Return (X, Y) of the center of cell containing provided text 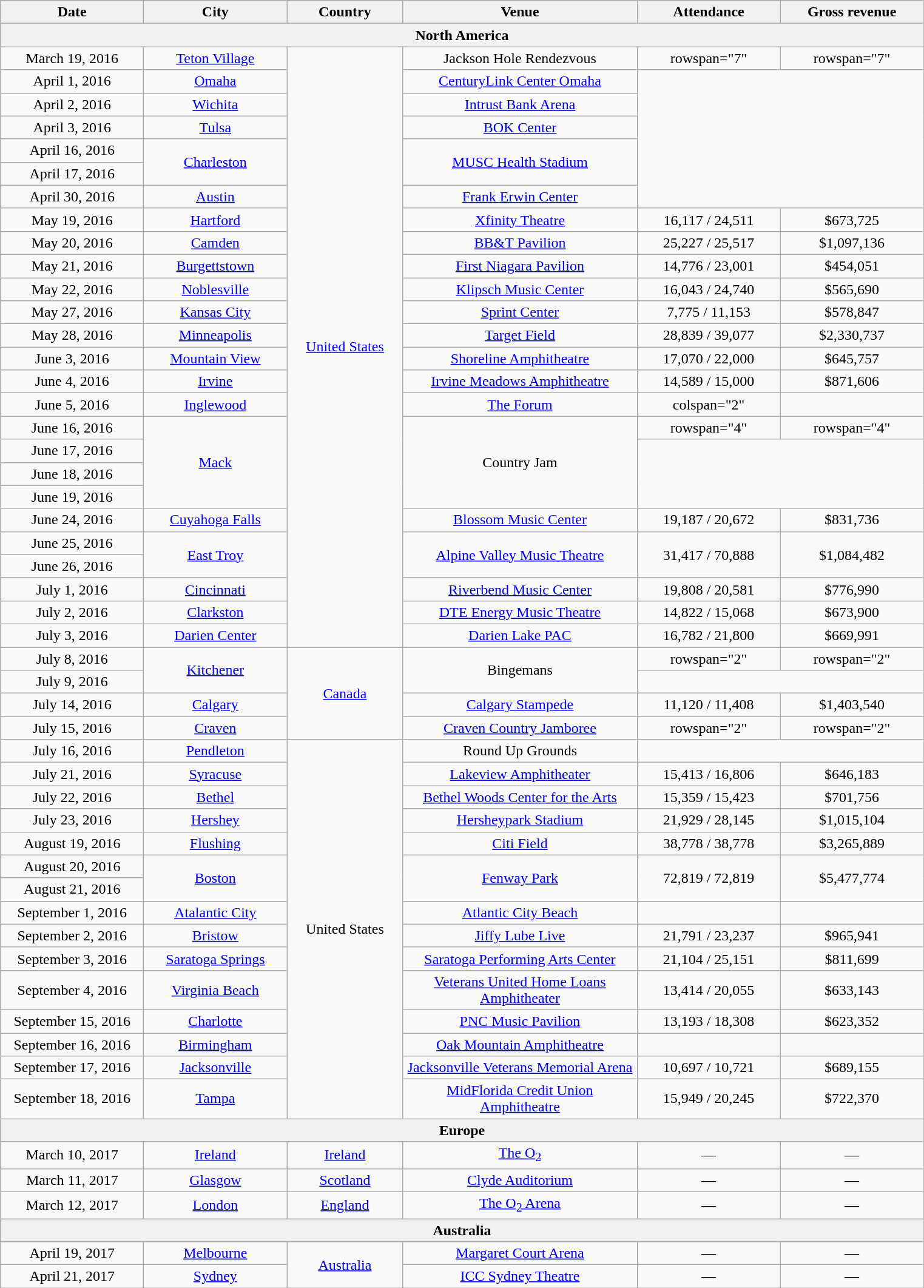
Darien Lake PAC (520, 635)
$673,900 (852, 612)
$645,757 (852, 359)
April 21, 2017 (72, 1276)
Burgettstown (215, 266)
Sydney (215, 1276)
Blossom Music Center (520, 520)
72,819 / 72,819 (709, 878)
Teton Village (215, 58)
14,776 / 23,001 (709, 266)
Mountain View (215, 359)
April 30, 2016 (72, 197)
June 18, 2016 (72, 474)
ICC Sydney Theatre (520, 1276)
Oak Mountain Amphitheatre (520, 1044)
Jacksonville Veterans Memorial Arena (520, 1068)
14,822 / 15,068 (709, 612)
$623,352 (852, 1021)
$2,330,737 (852, 335)
Margaret Court Arena (520, 1253)
July 3, 2016 (72, 635)
July 9, 2016 (72, 682)
$1,097,136 (852, 243)
CenturyLink Center Omaha (520, 81)
Virginia Beach (215, 990)
Tulsa (215, 127)
Riverbend Music Center (520, 589)
$965,941 (852, 936)
The O2 Arena (520, 1205)
Clyde Auditorium (520, 1180)
Irvine Meadows Amphitheatre (520, 382)
$811,699 (852, 959)
July 21, 2016 (72, 774)
Fenway Park (520, 878)
Mack (215, 462)
Alpine Valley Music Theatre (520, 555)
June 17, 2016 (72, 451)
June 25, 2016 (72, 543)
Flushing (215, 843)
$3,265,889 (852, 843)
Camden (215, 243)
MUSC Health Stadium (520, 162)
August 19, 2016 (72, 843)
19,808 / 20,581 (709, 589)
Canada (345, 693)
Jackson Hole Rendezvous (520, 58)
$669,991 (852, 635)
Calgary (215, 705)
$5,477,774 (852, 878)
$776,990 (852, 589)
April 19, 2017 (72, 1253)
The Forum (520, 405)
September 3, 2016 (72, 959)
Melbourne (215, 1253)
July 23, 2016 (72, 820)
April 17, 2016 (72, 174)
Syracuse (215, 774)
$701,756 (852, 797)
Inglewood (215, 405)
$633,143 (852, 990)
Gross revenue (852, 12)
September 2, 2016 (72, 936)
Scotland (345, 1180)
Charleston (215, 162)
May 28, 2016 (72, 335)
March 12, 2017 (72, 1205)
$673,725 (852, 220)
Frank Erwin Center (520, 197)
11,120 / 11,408 (709, 705)
June 16, 2016 (72, 428)
Europe (462, 1130)
March 10, 2017 (72, 1155)
June 5, 2016 (72, 405)
Glasgow (215, 1180)
May 27, 2016 (72, 312)
$1,084,482 (852, 555)
July 16, 2016 (72, 751)
September 16, 2016 (72, 1044)
16,117 / 24,511 (709, 220)
June 3, 2016 (72, 359)
June 19, 2016 (72, 497)
May 21, 2016 (72, 266)
May 19, 2016 (72, 220)
Jiffy Lube Live (520, 936)
Hershey (215, 820)
May 20, 2016 (72, 243)
First Niagara Pavilion (520, 266)
$831,736 (852, 520)
$578,847 (852, 312)
16,043 / 24,740 (709, 289)
September 18, 2016 (72, 1099)
Charlotte (215, 1021)
DTE Energy Music Theatre (520, 612)
Hersheypark Stadium (520, 820)
The O2 (520, 1155)
15,359 / 15,423 (709, 797)
BB&T Pavilion (520, 243)
Boston (215, 878)
Minneapolis (215, 335)
14,589 / 15,000 (709, 382)
$1,015,104 (852, 820)
colspan="2" (709, 405)
7,775 / 11,153 (709, 312)
17,070 / 22,000 (709, 359)
Omaha (215, 81)
Bristow (215, 936)
Noblesville (215, 289)
$565,690 (852, 289)
June 4, 2016 (72, 382)
August 21, 2016 (72, 889)
25,227 / 25,517 (709, 243)
Date (72, 12)
21,791 / 23,237 (709, 936)
June 26, 2016 (72, 566)
Atlantic City Beach (520, 912)
September 15, 2016 (72, 1021)
10,697 / 10,721 (709, 1068)
London (215, 1205)
Round Up Grounds (520, 751)
Birmingham (215, 1044)
North America (462, 35)
Wichita (215, 104)
38,778 / 38,778 (709, 843)
$689,155 (852, 1068)
Venue (520, 12)
Shoreline Amphitheatre (520, 359)
28,839 / 39,077 (709, 335)
13,193 / 18,308 (709, 1021)
$722,370 (852, 1099)
$1,403,540 (852, 705)
Austin (215, 197)
13,414 / 20,055 (709, 990)
Cuyahoga Falls (215, 520)
April 2, 2016 (72, 104)
$454,051 (852, 266)
$646,183 (852, 774)
Veterans United Home Loans Amphitheater (520, 990)
April 16, 2016 (72, 150)
15,413 / 16,806 (709, 774)
East Troy (215, 555)
31,417 / 70,888 (709, 555)
Bethel Woods Center for the Arts (520, 797)
Saratoga Performing Arts Center (520, 959)
July 8, 2016 (72, 658)
July 14, 2016 (72, 705)
21,929 / 28,145 (709, 820)
Sprint Center (520, 312)
Jacksonville (215, 1068)
Saratoga Springs (215, 959)
Pendleton (215, 751)
May 22, 2016 (72, 289)
21,104 / 25,151 (709, 959)
Craven Country Jamboree (520, 728)
Atalantic City (215, 912)
September 17, 2016 (72, 1068)
Cincinnati (215, 589)
March 11, 2017 (72, 1180)
Hartford (215, 220)
Irvine (215, 382)
Xfinity Theatre (520, 220)
Craven (215, 728)
July 22, 2016 (72, 797)
PNC Music Pavilion (520, 1021)
City (215, 12)
March 19, 2016 (72, 58)
Kansas City (215, 312)
Clarkston (215, 612)
August 20, 2016 (72, 866)
Tampa (215, 1099)
July 1, 2016 (72, 589)
England (345, 1205)
Citi Field (520, 843)
15,949 / 20,245 (709, 1099)
19,187 / 20,672 (709, 520)
Attendance (709, 12)
BOK Center (520, 127)
July 2, 2016 (72, 612)
September 1, 2016 (72, 912)
July 15, 2016 (72, 728)
16,782 / 21,800 (709, 635)
April 3, 2016 (72, 127)
Kitchener (215, 670)
Bethel (215, 797)
Lakeview Amphitheater (520, 774)
September 4, 2016 (72, 990)
Klipsch Music Center (520, 289)
Bingemans (520, 670)
Country Jam (520, 462)
Country (345, 12)
April 1, 2016 (72, 81)
Calgary Stampede (520, 705)
Intrust Bank Arena (520, 104)
$871,606 (852, 382)
June 24, 2016 (72, 520)
Darien Center (215, 635)
Target Field (520, 335)
MidFlorida Credit Union Amphitheatre (520, 1099)
